Locate the cell with the specified text and output its (x, y) center coordinate. 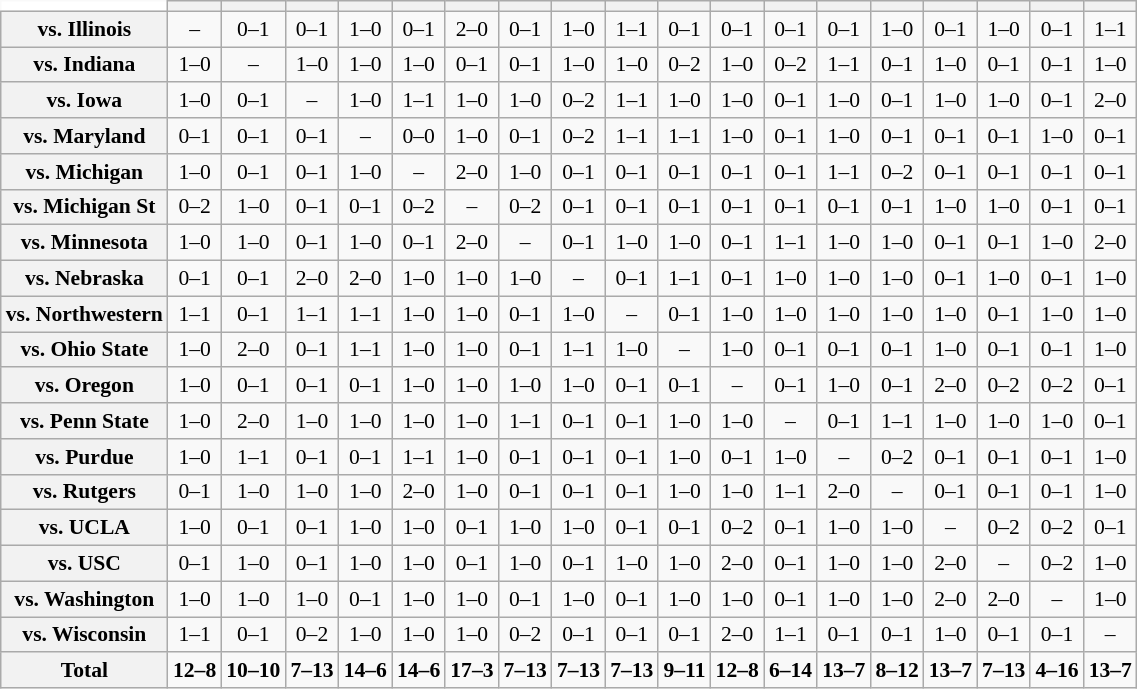
vs. Michigan St (84, 207)
vs. Oregon (84, 386)
vs. Penn State (84, 421)
17–3 (472, 671)
vs. Illinois (84, 29)
6–14 (790, 671)
vs. Minnesota (84, 243)
vs. Ohio State (84, 350)
9–11 (684, 671)
4–16 (1056, 671)
0–0 (418, 136)
vs. Purdue (84, 457)
vs. Maryland (84, 136)
vs. Nebraska (84, 279)
vs. UCLA (84, 528)
vs. Washington (84, 599)
vs. Michigan (84, 172)
8–12 (896, 671)
vs. Rutgers (84, 492)
Total (84, 671)
vs. USC (84, 564)
vs. Northwestern (84, 314)
vs. Iowa (84, 101)
vs. Indiana (84, 65)
vs. Wisconsin (84, 635)
10–10 (253, 671)
